Output the (x, y) coordinate of the center of the cell containing the given text.  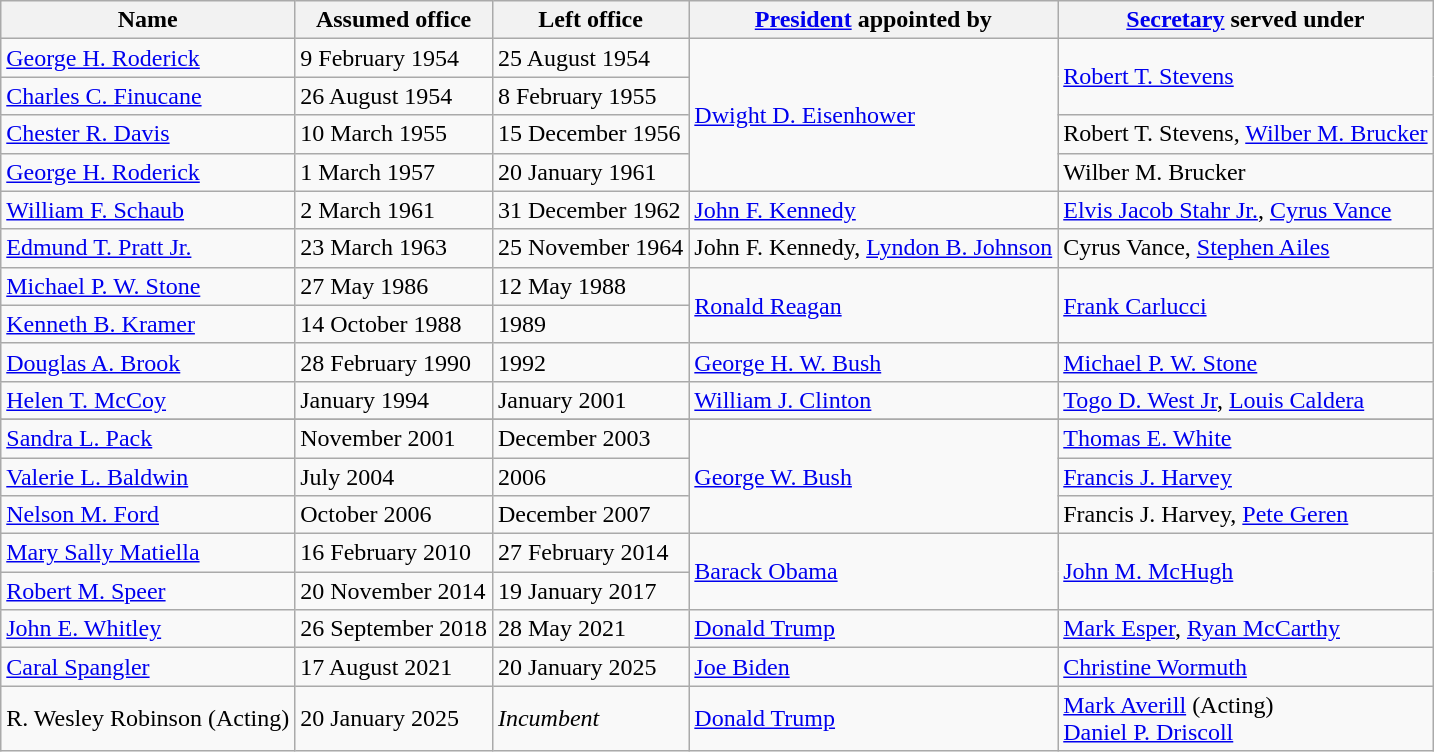
Assumed office (394, 20)
Robert T. Stevens, Wilber M. Brucker (1246, 134)
Mary Sally Matiella (148, 553)
Edmund T. Pratt Jr. (148, 248)
15 December 1956 (590, 134)
Cyrus Vance, Stephen Ailes (1246, 248)
Kenneth B. Kramer (148, 324)
1992 (590, 362)
December 2007 (590, 515)
20 January 1961 (590, 172)
20 November 2014 (394, 591)
Ronald Reagan (874, 305)
Robert M. Speer (148, 591)
26 September 2018 (394, 629)
John F. Kennedy, Lyndon B. Johnson (874, 248)
Wilber M. Brucker (1246, 172)
October 2006 (394, 515)
Secretary served under (1246, 20)
Francis J. Harvey, Pete Geren (1246, 515)
23 March 1963 (394, 248)
Name (148, 20)
Mark Esper, Ryan McCarthy (1246, 629)
President appointed by (874, 20)
John E. Whitley (148, 629)
Mark Averill (Acting)Daniel P. Driscoll (1246, 718)
John M. McHugh (1246, 572)
R. Wesley Robinson (Acting) (148, 718)
16 February 2010 (394, 553)
8 February 1955 (590, 96)
27 May 1986 (394, 286)
November 2001 (394, 438)
Frank Carlucci (1246, 305)
31 December 1962 (590, 210)
Valerie L. Baldwin (148, 477)
Caral Spangler (148, 667)
12 May 1988 (590, 286)
Barack Obama (874, 572)
George H. W. Bush (874, 362)
Elvis Jacob Stahr Jr., Cyrus Vance (1246, 210)
Christine Wormuth (1246, 667)
January 1994 (394, 400)
Joe Biden (874, 667)
George W. Bush (874, 476)
1 March 1957 (394, 172)
9 February 1954 (394, 58)
William J. Clinton (874, 400)
Left office (590, 20)
Robert T. Stevens (1246, 77)
28 February 1990 (394, 362)
Douglas A. Brook (148, 362)
Francis J. Harvey (1246, 477)
25 November 1964 (590, 248)
William F. Schaub (148, 210)
Incumbent (590, 718)
John F. Kennedy (874, 210)
Nelson M. Ford (148, 515)
Helen T. McCoy (148, 400)
27 February 2014 (590, 553)
Thomas E. White (1246, 438)
25 August 1954 (590, 58)
January 2001 (590, 400)
December 2003 (590, 438)
28 May 2021 (590, 629)
Chester R. Davis (148, 134)
10 March 1955 (394, 134)
19 January 2017 (590, 591)
Dwight D. Eisenhower (874, 115)
Togo D. West Jr, Louis Caldera (1246, 400)
July 2004 (394, 477)
2006 (590, 477)
2 March 1961 (394, 210)
1989 (590, 324)
26 August 1954 (394, 96)
17 August 2021 (394, 667)
14 October 1988 (394, 324)
Sandra L. Pack (148, 438)
Charles C. Finucane (148, 96)
